Return [X, Y] of the center of cell containing provided text 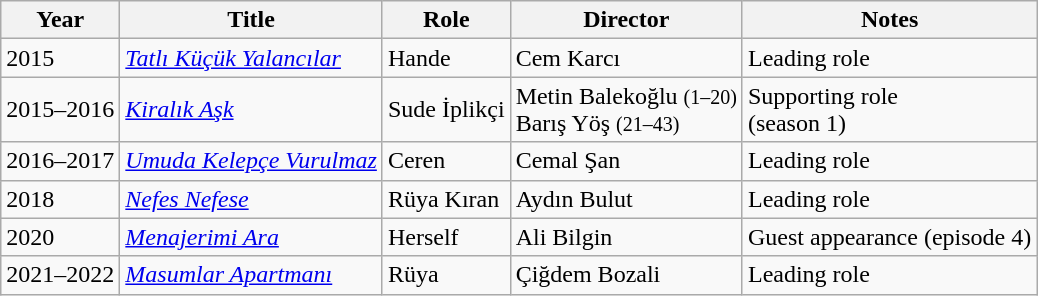
Hande [446, 58]
2021–2022 [60, 275]
Cemal Şan [626, 161]
Aydın Bulut [626, 199]
Çiğdem Bozali [626, 275]
Role [446, 20]
Cem Karcı [626, 58]
2015 [60, 58]
Ali Bilgin [626, 237]
Umuda Kelepçe Vurulmaz [252, 161]
Notes [889, 20]
Year [60, 20]
2020 [60, 237]
Kiralık Aşk [252, 110]
2018 [60, 199]
Metin Balekoğlu (1–20)Barış Yöş (21–43) [626, 110]
Rüya Kıran [446, 199]
Supporting role(season 1) [889, 110]
Guest appearance (episode 4) [889, 237]
Herself [446, 237]
2015–2016 [60, 110]
Tatlı Küçük Yalancılar [252, 58]
Rüya [446, 275]
Menajerimi Ara [252, 237]
2016–2017 [60, 161]
Sude İplikçi [446, 110]
Nefes Nefese [252, 199]
Masumlar Apartmanı [252, 275]
Title [252, 20]
Director [626, 20]
Ceren [446, 161]
